Locate the cell with the specified text and output its [x, y] center coordinate. 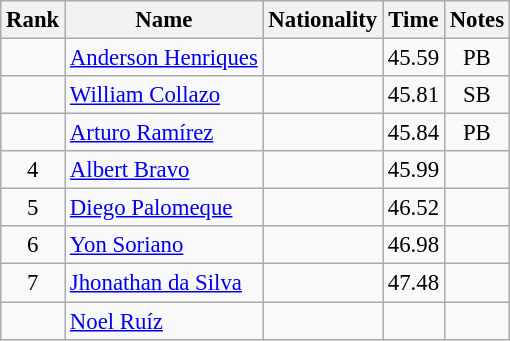
46.52 [414, 208]
SB [476, 95]
Noel Ruíz [164, 321]
Rank [33, 20]
Nationality [322, 20]
Name [164, 20]
45.84 [414, 133]
Arturo Ramírez [164, 133]
Time [414, 20]
Anderson Henriques [164, 58]
Diego Palomeque [164, 208]
Albert Bravo [164, 170]
Jhonathan da Silva [164, 283]
6 [33, 245]
Yon Soriano [164, 245]
46.98 [414, 245]
Notes [476, 20]
5 [33, 208]
45.81 [414, 95]
47.48 [414, 283]
45.59 [414, 58]
45.99 [414, 170]
4 [33, 170]
William Collazo [164, 95]
7 [33, 283]
